Provide the (x, y) coordinate of the cell's center where the given text is located.  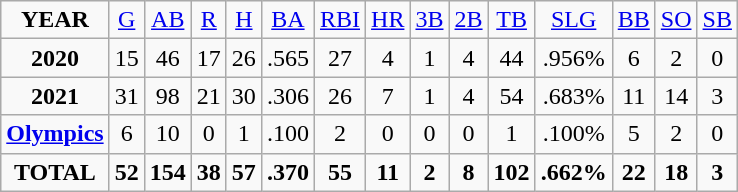
3B (430, 20)
31 (126, 96)
54 (512, 96)
98 (168, 96)
AB (168, 20)
SB (717, 20)
.662% (574, 172)
27 (340, 58)
52 (126, 172)
YEAR (55, 20)
G (126, 20)
TOTAL (55, 172)
14 (676, 96)
30 (244, 96)
Olympics (55, 134)
HR (388, 20)
8 (468, 172)
H (244, 20)
38 (208, 172)
17 (208, 58)
21 (208, 96)
.956% (574, 58)
BB (634, 20)
57 (244, 172)
2021 (55, 96)
46 (168, 58)
2B (468, 20)
RBI (340, 20)
.306 (288, 96)
102 (512, 172)
15 (126, 58)
7 (388, 96)
10 (168, 134)
SLG (574, 20)
44 (512, 58)
.370 (288, 172)
TB (512, 20)
.100% (574, 134)
.565 (288, 58)
.100 (288, 134)
5 (634, 134)
22 (634, 172)
BA (288, 20)
R (208, 20)
.683% (574, 96)
154 (168, 172)
55 (340, 172)
SO (676, 20)
18 (676, 172)
2020 (55, 58)
